Determine the (x, y) coordinate at the center of the cell enclosing the given text.  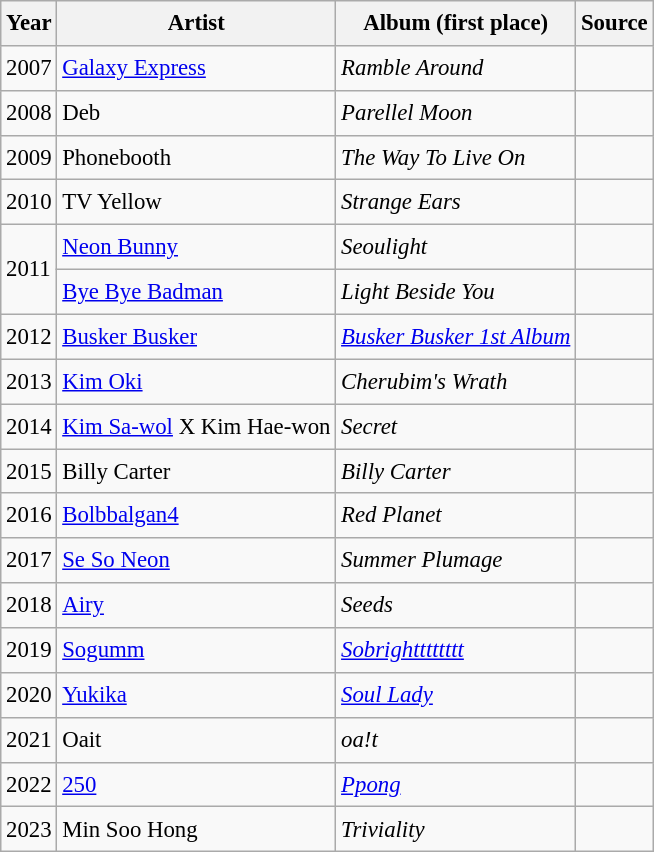
Seeds (456, 606)
2008 (29, 114)
Se So Neon (196, 560)
The Way To Live On (456, 158)
Phonebooth (196, 158)
Neon Bunny (196, 248)
Strange Ears (456, 202)
Bye Bye Badman (196, 292)
oa!t (456, 740)
Triviality (456, 830)
Seoulight (456, 248)
2010 (29, 202)
Secret (456, 426)
Sogumm (196, 650)
Red Planet (456, 516)
Ppong (456, 784)
250 (196, 784)
Kim Sa-wol X Kim Hae-won (196, 426)
Oait (196, 740)
2013 (29, 382)
2023 (29, 830)
2011 (29, 270)
Album (first place) (456, 24)
Yukika (196, 696)
Bolbbalgan4 (196, 516)
Busker Busker (196, 336)
2012 (29, 336)
Parellel Moon (456, 114)
Deb (196, 114)
Min Soo Hong (196, 830)
Sobrightttttttt (456, 650)
2015 (29, 472)
Artist (196, 24)
Soul Lady (456, 696)
Summer Plumage (456, 560)
Light Beside You (456, 292)
Busker Busker 1st Album (456, 336)
2014 (29, 426)
Galaxy Express (196, 68)
Airy (196, 606)
2007 (29, 68)
2019 (29, 650)
Kim Oki (196, 382)
2009 (29, 158)
2016 (29, 516)
2017 (29, 560)
2021 (29, 740)
Cherubim's Wrath (456, 382)
Ramble Around (456, 68)
2018 (29, 606)
Year (29, 24)
Source (614, 24)
2020 (29, 696)
2022 (29, 784)
TV Yellow (196, 202)
